Provide the (x, y) coordinate of the cell's center where the given text is located.  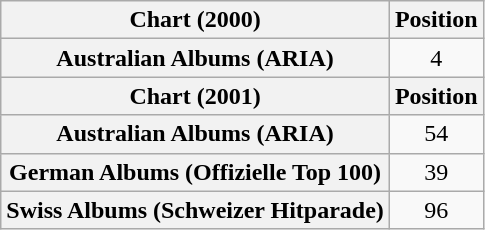
4 (436, 58)
German Albums (Offizielle Top 100) (196, 172)
Chart (2001) (196, 96)
Chart (2000) (196, 20)
39 (436, 172)
Swiss Albums (Schweizer Hitparade) (196, 210)
96 (436, 210)
54 (436, 134)
